Extract the [X, Y] coordinate from the center of the cell holding the provided text.  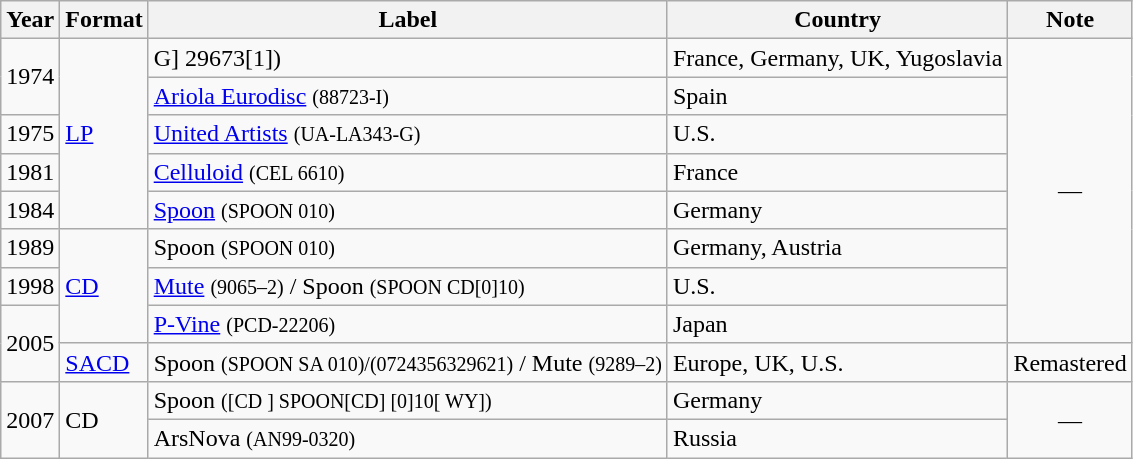
Label [408, 20]
1984 [30, 210]
France [838, 172]
Remastered [1070, 362]
France, Germany, UK, Yugoslavia [838, 58]
Europe, UK, U.S. [838, 362]
Year [30, 20]
United Artists (UA-LA343-G) [408, 134]
Spoon (SPOON SA 010)/(0724356329621) / Mute (9289–2) [408, 362]
Note [1070, 20]
G] 29673[1]) [408, 58]
Format [104, 20]
1989 [30, 248]
1975 [30, 134]
2007 [30, 419]
Mute (9065–2) / Spoon (SPOON CD[0]10) [408, 286]
Japan [838, 324]
1981 [30, 172]
Germany, Austria [838, 248]
Country [838, 20]
SACD [104, 362]
2005 [30, 343]
Ariola Eurodisc (88723-I) [408, 96]
Russia [838, 438]
ArsNova (AN99-0320) [408, 438]
Spoon ([CD ] SPOON[CD] [0]10[ WY]) [408, 400]
P-Vine (PCD-22206) [408, 324]
1974 [30, 77]
Celluloid (CEL 6610) [408, 172]
Spain [838, 96]
LP [104, 134]
1998 [30, 286]
